Scan for the cell matching the given text and deliver its [X, Y] coordinate at center. 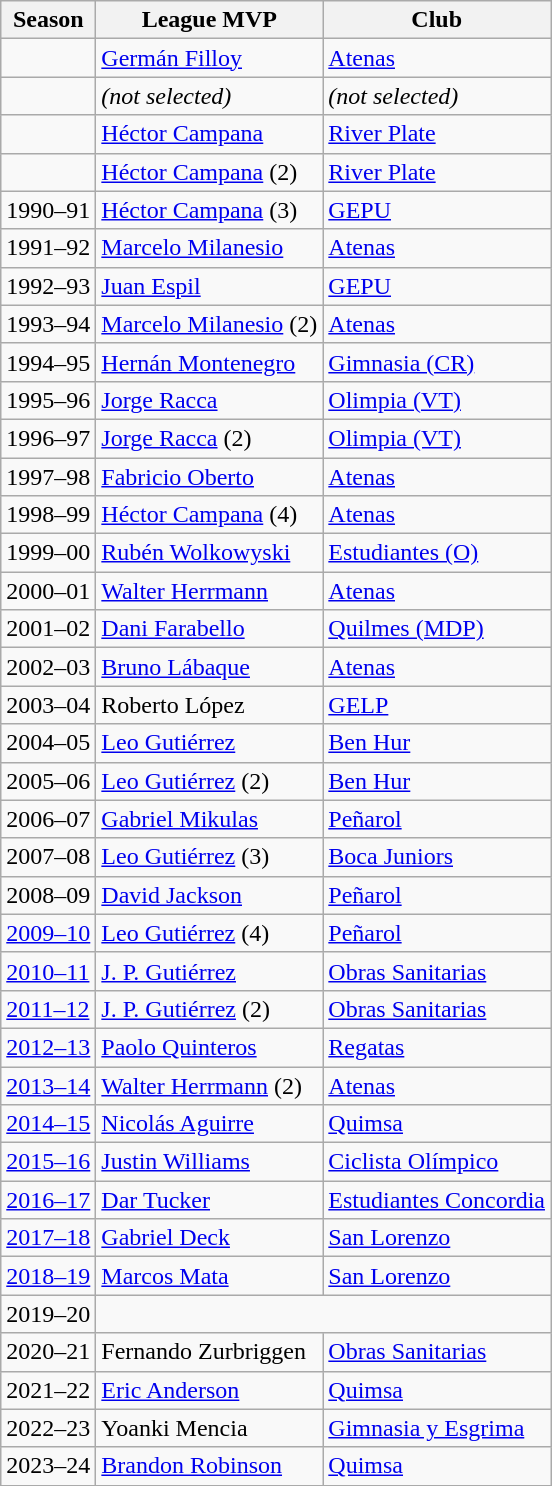
Nicolás Aguirre [210, 1124]
Juan Espil [210, 286]
1997–98 [48, 477]
Gimnasia (CR) [437, 362]
Rubén Wolkowyski [210, 553]
2020–21 [48, 1352]
Brandon Robinson [210, 1466]
2003–04 [48, 705]
Leo Gutiérrez [210, 743]
2002–03 [48, 667]
Héctor Campana (2) [210, 172]
Gimnasia y Esgrima [437, 1428]
2005–06 [48, 781]
1992–93 [48, 286]
Estudiantes (O) [437, 553]
Boca Juniors [437, 857]
Paolo Quinteros [210, 1047]
Estudiantes Concordia [437, 1200]
League MVP [210, 20]
Dar Tucker [210, 1200]
1998–99 [48, 515]
1990–91 [48, 210]
Quilmes (MDP) [437, 629]
Season [48, 20]
Gabriel Mikulas [210, 819]
2011–12 [48, 1009]
2017–18 [48, 1238]
2008–09 [48, 895]
GELP [437, 705]
J. P. Gutiérrez [210, 971]
David Jackson [210, 895]
Jorge Racca [210, 400]
Leo Gutiérrez (2) [210, 781]
Roberto López [210, 705]
Walter Herrmann [210, 591]
2010–11 [48, 971]
Eric Anderson [210, 1390]
Justin Williams [210, 1162]
2018–19 [48, 1276]
1994–95 [48, 362]
1993–94 [48, 324]
Gabriel Deck [210, 1238]
1996–97 [48, 438]
Germán Filloy [210, 58]
2000–01 [48, 591]
Fernando Zurbriggen [210, 1352]
2014–15 [48, 1124]
Héctor Campana [210, 134]
Club [437, 20]
2007–08 [48, 857]
Marcelo Milanesio [210, 248]
Bruno Lábaque [210, 667]
Hernán Montenegro [210, 362]
1991–92 [48, 248]
2013–14 [48, 1085]
Fabricio Oberto [210, 477]
1999–00 [48, 553]
Leo Gutiérrez (3) [210, 857]
2009–10 [48, 933]
Yoanki Mencia [210, 1428]
2001–02 [48, 629]
J. P. Gutiérrez (2) [210, 1009]
Walter Herrmann (2) [210, 1085]
2023–24 [48, 1466]
Héctor Campana (4) [210, 515]
1995–96 [48, 400]
Marcos Mata [210, 1276]
Jorge Racca (2) [210, 438]
Marcelo Milanesio (2) [210, 324]
2022–23 [48, 1428]
Leo Gutiérrez (4) [210, 933]
Regatas [437, 1047]
2004–05 [48, 743]
Dani Farabello [210, 629]
Ciclista Olímpico [437, 1162]
2016–17 [48, 1200]
2019–20 [48, 1314]
2021–22 [48, 1390]
Héctor Campana (3) [210, 210]
2006–07 [48, 819]
2012–13 [48, 1047]
2015–16 [48, 1162]
